Scan for the cell matching the given text and deliver its [x, y] coordinate at center. 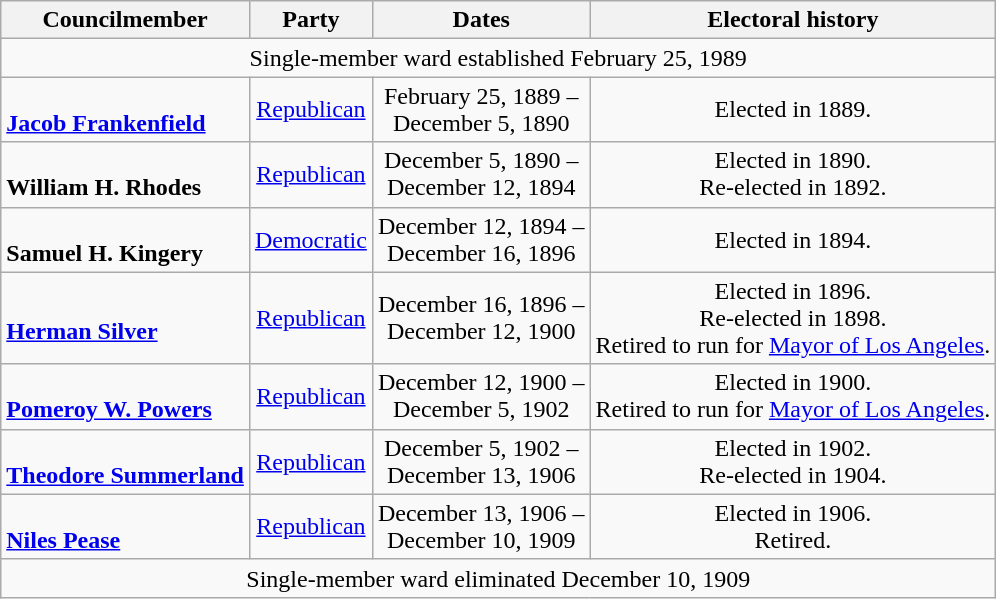
December 12, 1900 – December 5, 1902 [481, 396]
December 5, 1902 – December 13, 1906 [481, 462]
Samuel H. Kingery [126, 240]
December 12, 1894 – December 16, 1896 [481, 240]
Single-member ward established February 25, 1989 [498, 58]
Single-member ward eliminated December 10, 1909 [498, 578]
Elected in 1902. Re-elected in 1904. [793, 462]
Electoral history [793, 20]
Elected in 1890. Re-elected in 1892. [793, 174]
Councilmember [126, 20]
Democratic [310, 240]
Pomeroy W. Powers [126, 396]
Elected in 1896. Re-elected in 1898. Retired to run for Mayor of Los Angeles. [793, 318]
December 5, 1890 – December 12, 1894 [481, 174]
Niles Pease [126, 526]
Theodore Summerland [126, 462]
February 25, 1889 – December 5, 1890 [481, 110]
Jacob Frankenfield [126, 110]
Elected in 1906. Retired. [793, 526]
December 16, 1896 – December 12, 1900 [481, 318]
Elected in 1894. [793, 240]
Dates [481, 20]
December 13, 1906 – December 10, 1909 [481, 526]
Elected in 1900. Retired to run for Mayor of Los Angeles. [793, 396]
Herman Silver [126, 318]
Party [310, 20]
William H. Rhodes [126, 174]
Elected in 1889. [793, 110]
